Output the [X, Y] coordinate of the center of the cell containing the given text.  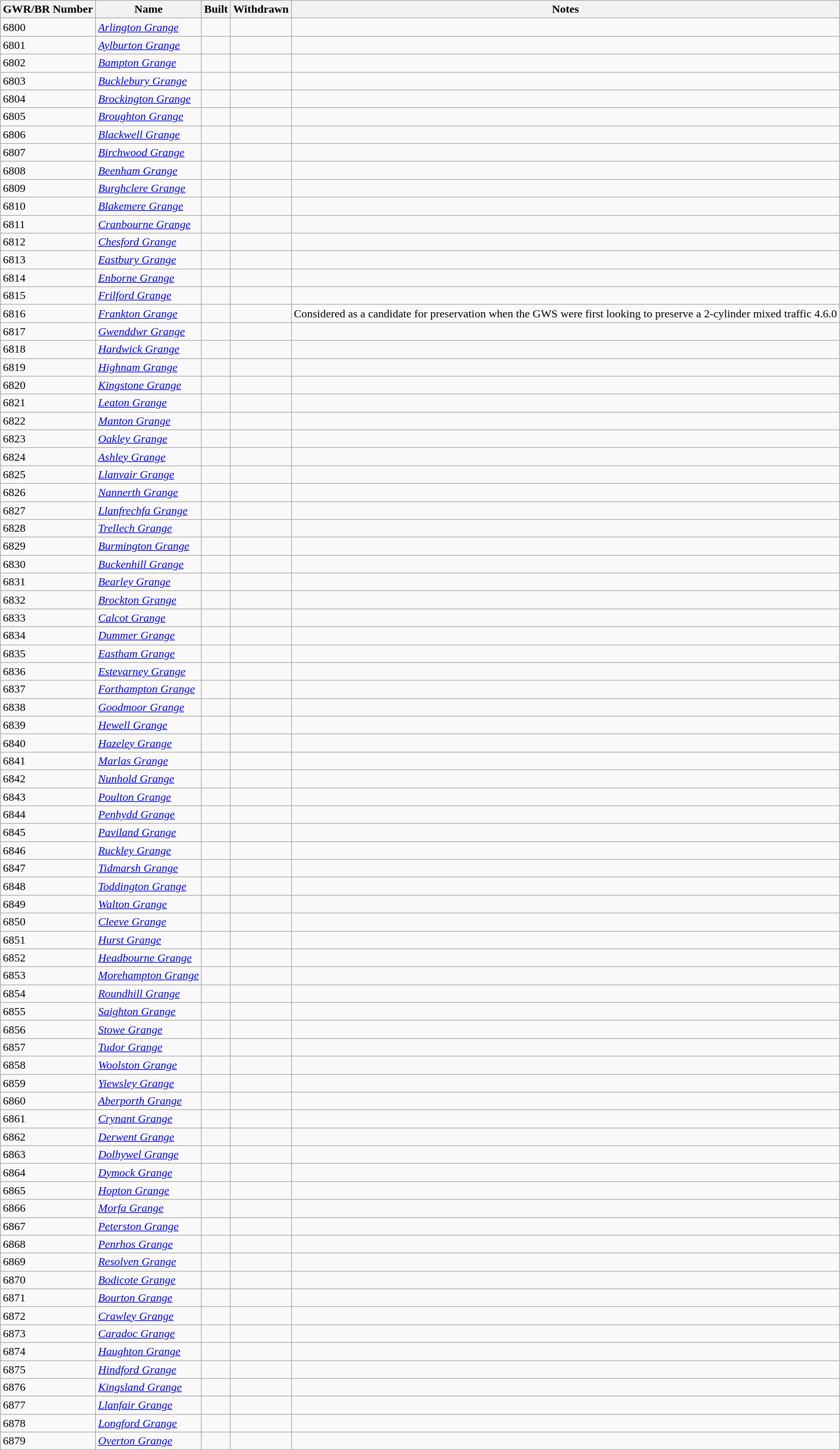
Dymock Grange [149, 1173]
Brockington Grange [149, 99]
6805 [48, 117]
Bampton Grange [149, 63]
6871 [48, 1298]
6811 [48, 224]
6843 [48, 797]
GWR/BR Number [48, 9]
6859 [48, 1083]
Hardwick Grange [149, 349]
Beenham Grange [149, 170]
Birchwood Grange [149, 152]
Burmington Grange [149, 546]
6842 [48, 779]
Toddington Grange [149, 886]
6814 [48, 278]
6801 [48, 45]
6824 [48, 457]
6808 [48, 170]
6874 [48, 1351]
Name [149, 9]
6800 [48, 27]
Bodicote Grange [149, 1280]
Kingsland Grange [149, 1387]
6832 [48, 600]
6861 [48, 1119]
Built [216, 9]
6849 [48, 904]
6823 [48, 439]
Goodmoor Grange [149, 707]
Frankton Grange [149, 314]
Dummer Grange [149, 636]
6826 [48, 492]
6815 [48, 296]
6822 [48, 421]
Marlas Grange [149, 761]
Highnam Grange [149, 367]
6865 [48, 1190]
6806 [48, 134]
Oakley Grange [149, 439]
Chesford Grange [149, 242]
6855 [48, 1011]
6828 [48, 528]
6860 [48, 1101]
Saighton Grange [149, 1011]
Headbourne Grange [149, 958]
6857 [48, 1047]
6862 [48, 1137]
Penhydd Grange [149, 815]
Nannerth Grange [149, 492]
Ruckley Grange [149, 851]
Llanvair Grange [149, 474]
6831 [48, 582]
Withdrawn [260, 9]
Stowe Grange [149, 1029]
Bourton Grange [149, 1298]
Dolhywel Grange [149, 1155]
Considered as a candidate for preservation when the GWS were first looking to preserve a 2-cylinder mixed traffic 4.6.0 [565, 314]
6802 [48, 63]
Hindford Grange [149, 1370]
6813 [48, 260]
6856 [48, 1029]
6807 [48, 152]
6846 [48, 851]
6833 [48, 618]
Brockton Grange [149, 600]
6876 [48, 1387]
6877 [48, 1405]
6847 [48, 868]
Woolston Grange [149, 1065]
6868 [48, 1244]
6804 [48, 99]
Hazeley Grange [149, 743]
6803 [48, 81]
6873 [48, 1333]
6835 [48, 654]
6869 [48, 1262]
6867 [48, 1226]
Notes [565, 9]
Haughton Grange [149, 1351]
6809 [48, 188]
Blackwell Grange [149, 134]
Tudor Grange [149, 1047]
Paviland Grange [149, 833]
6879 [48, 1441]
Llanfrechfa Grange [149, 510]
6858 [48, 1065]
Nunhold Grange [149, 779]
6837 [48, 689]
6848 [48, 886]
6854 [48, 993]
Manton Grange [149, 421]
6840 [48, 743]
Eastham Grange [149, 654]
Trellech Grange [149, 528]
6818 [48, 349]
Derwent Grange [149, 1137]
Aylburton Grange [149, 45]
6839 [48, 725]
Llanfair Grange [149, 1405]
Morfa Grange [149, 1208]
Estevarney Grange [149, 671]
6810 [48, 206]
6870 [48, 1280]
Roundhill Grange [149, 993]
6863 [48, 1155]
Frilford Grange [149, 296]
Calcot Grange [149, 618]
Crynant Grange [149, 1119]
6825 [48, 474]
6878 [48, 1423]
Hopton Grange [149, 1190]
6852 [48, 958]
6841 [48, 761]
Poulton Grange [149, 797]
Bucklebury Grange [149, 81]
Cranbourne Grange [149, 224]
Hewell Grange [149, 725]
Gwenddwr Grange [149, 331]
Tidmarsh Grange [149, 868]
6816 [48, 314]
Longford Grange [149, 1423]
6872 [48, 1316]
6830 [48, 564]
6829 [48, 546]
Cleeve Grange [149, 922]
Kingstone Grange [149, 385]
Walton Grange [149, 904]
Yiewsley Grange [149, 1083]
6864 [48, 1173]
Morehampton Grange [149, 976]
Bearley Grange [149, 582]
Leaton Grange [149, 403]
Aberporth Grange [149, 1101]
Burghclere Grange [149, 188]
Ashley Grange [149, 457]
Buckenhill Grange [149, 564]
6827 [48, 510]
Resolven Grange [149, 1262]
Enborne Grange [149, 278]
6851 [48, 940]
6817 [48, 331]
Blakemere Grange [149, 206]
6844 [48, 815]
6838 [48, 707]
6820 [48, 385]
6821 [48, 403]
6850 [48, 922]
6875 [48, 1370]
Crawley Grange [149, 1316]
Broughton Grange [149, 117]
6853 [48, 976]
Hurst Grange [149, 940]
Forthampton Grange [149, 689]
Eastbury Grange [149, 260]
Penrhos Grange [149, 1244]
6819 [48, 367]
6834 [48, 636]
Caradoc Grange [149, 1333]
6836 [48, 671]
Peterston Grange [149, 1226]
Arlington Grange [149, 27]
6812 [48, 242]
6866 [48, 1208]
Overton Grange [149, 1441]
6845 [48, 833]
